Identify which cell holds the provided text, then report its [X, Y] central coordinate. 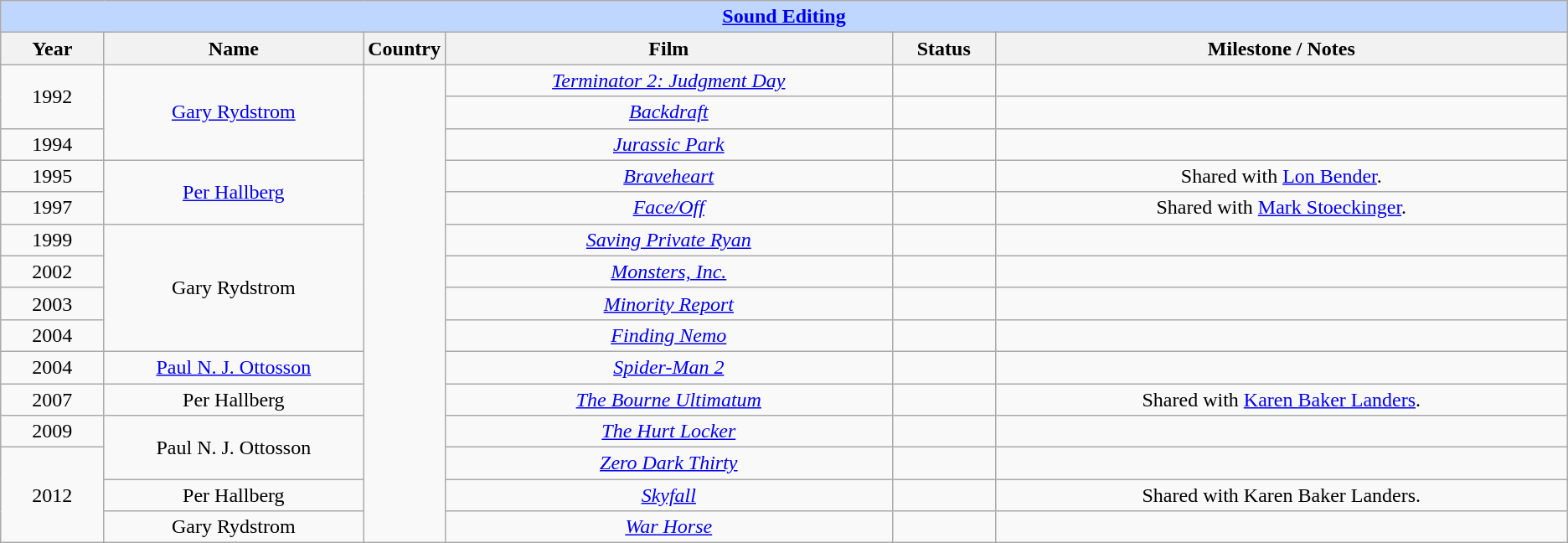
Film [668, 49]
Name [234, 49]
The Bourne Ultimatum [668, 400]
1997 [52, 208]
Jurassic Park [668, 144]
1999 [52, 240]
1994 [52, 144]
Monsters, Inc. [668, 271]
2007 [52, 400]
Shared with Mark Stoeckinger. [1282, 208]
2003 [52, 303]
2002 [52, 271]
Terminator 2: Judgment Day [668, 80]
Status [943, 49]
Saving Private Ryan [668, 240]
Sound Editing [784, 17]
Year [52, 49]
Milestone / Notes [1282, 49]
Finding Nemo [668, 335]
Minority Report [668, 303]
Country [405, 49]
2009 [52, 432]
The Hurt Locker [668, 432]
1995 [52, 176]
Braveheart [668, 176]
Face/Off [668, 208]
Zero Dark Thirty [668, 463]
2012 [52, 495]
Skyfall [668, 495]
Spider-Man 2 [668, 367]
Shared with Lon Bender. [1282, 176]
1992 [52, 96]
Backdraft [668, 112]
War Horse [668, 527]
